Capture the cell that displays the provided text and extract its [X, Y] central coordinate. 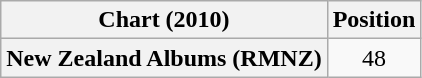
Position [374, 20]
48 [374, 58]
New Zealand Albums (RMNZ) [164, 58]
Chart (2010) [164, 20]
